Scan for the cell matching the given text and deliver its (x, y) coordinate at center. 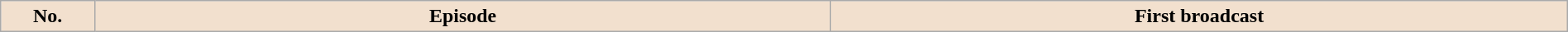
First broadcast (1199, 16)
No. (48, 16)
Episode (462, 16)
